Scan for the cell matching the given text and deliver its (x, y) coordinate at center. 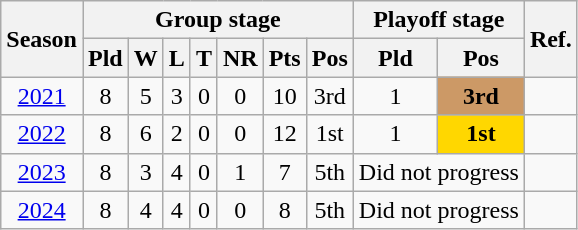
2021 (42, 96)
Season (42, 39)
10 (284, 96)
T (204, 58)
5 (146, 96)
Group stage (218, 20)
7 (284, 172)
NR (240, 58)
Playoff stage (438, 20)
L (176, 58)
Pts (284, 58)
W (146, 58)
6 (146, 134)
2 (176, 134)
2023 (42, 172)
Ref. (550, 39)
12 (284, 134)
2024 (42, 210)
2022 (42, 134)
